From the cell containing the given text, extract its center point as (x, y) coordinate. 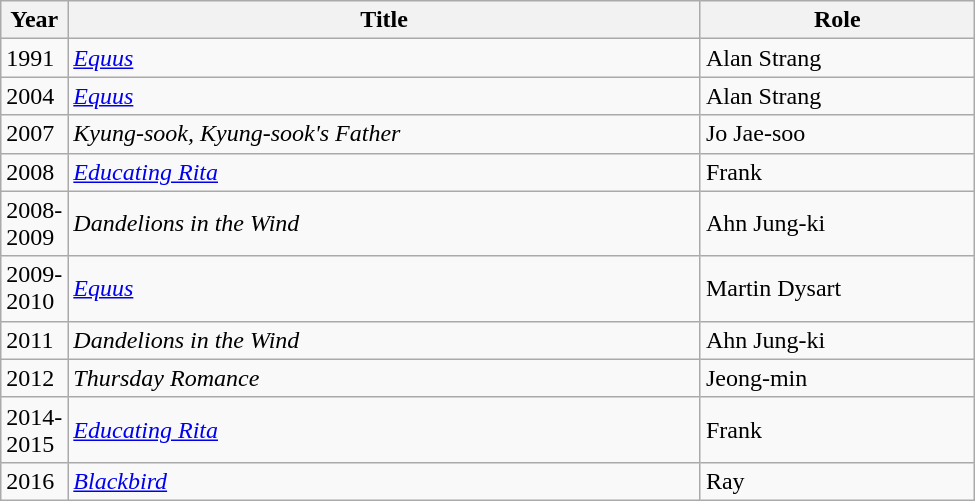
Ray (837, 481)
2014-2015 (34, 430)
2011 (34, 340)
2012 (34, 378)
Title (384, 20)
2008-2009 (34, 224)
Jeong-min (837, 378)
2009-2010 (34, 288)
Kyung-sook, Kyung-sook's Father (384, 134)
2008 (34, 172)
2004 (34, 96)
2007 (34, 134)
Role (837, 20)
Thursday Romance (384, 378)
Year (34, 20)
2016 (34, 481)
1991 (34, 58)
Blackbird (384, 481)
Martin Dysart (837, 288)
Jo Jae-soo (837, 134)
